Capture the cell that displays the provided text and extract its [X, Y] central coordinate. 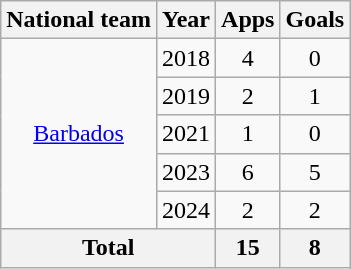
Apps [248, 20]
Goals [315, 20]
2021 [186, 134]
6 [248, 172]
2018 [186, 58]
Barbados [79, 134]
Year [186, 20]
4 [248, 58]
8 [315, 248]
National team [79, 20]
2019 [186, 96]
2023 [186, 172]
15 [248, 248]
2024 [186, 210]
Total [108, 248]
5 [315, 172]
